Find where the given text appears and provide that cell's center as [x, y] coordinate. 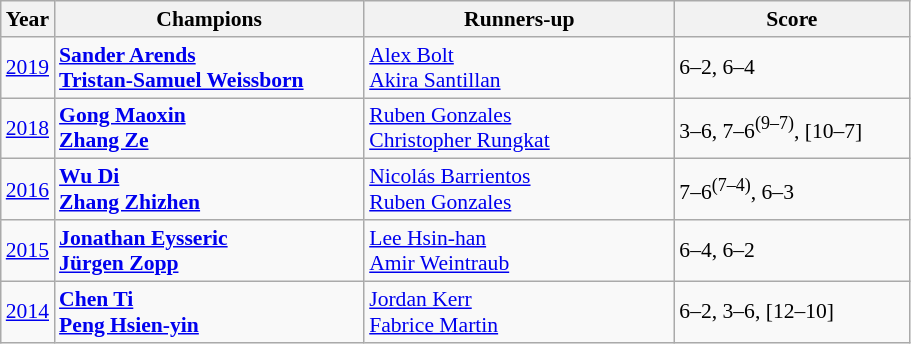
Jonathan Eysseric Jürgen Zopp [209, 250]
7–6(7–4), 6–3 [792, 190]
Ruben Gonzales Christopher Rungkat [519, 128]
Runners-up [519, 19]
2015 [28, 250]
2016 [28, 190]
Wu Di Zhang Zhizhen [209, 190]
Year [28, 19]
Jordan Kerr Fabrice Martin [519, 312]
Alex Bolt Akira Santillan [519, 68]
Nicolás Barrientos Ruben Gonzales [519, 190]
Chen Ti Peng Hsien-yin [209, 312]
Sander Arends Tristan-Samuel Weissborn [209, 68]
Champions [209, 19]
6–2, 6–4 [792, 68]
6–2, 3–6, [12–10] [792, 312]
Score [792, 19]
2018 [28, 128]
6–4, 6–2 [792, 250]
Lee Hsin-han Amir Weintraub [519, 250]
Gong Maoxin Zhang Ze [209, 128]
2019 [28, 68]
2014 [28, 312]
3–6, 7–6(9–7), [10–7] [792, 128]
